From the cell containing the given text, extract its center point as (X, Y) coordinate. 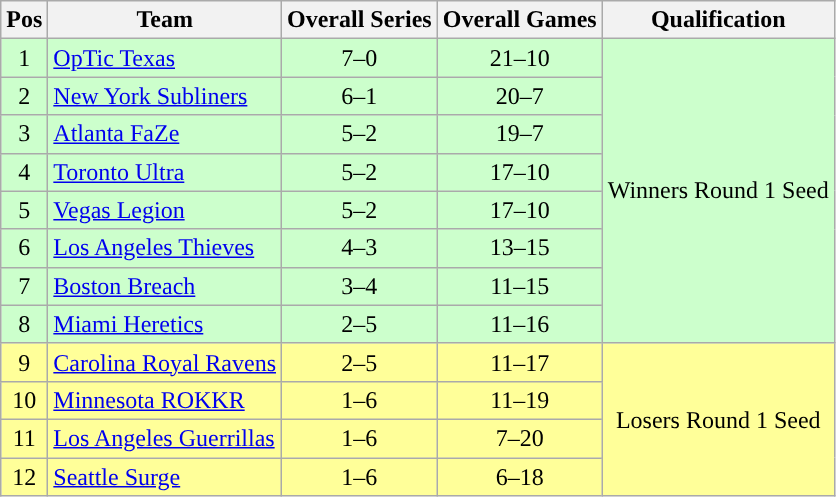
7 (24, 286)
21–10 (520, 58)
OpTic Texas (165, 58)
Team (165, 20)
6 (24, 248)
Los Angeles Guerrillas (165, 438)
6–1 (360, 96)
Winners Round 1 Seed (718, 191)
11–15 (520, 286)
4 (24, 172)
7–0 (360, 58)
Minnesota ROKKR (165, 400)
8 (24, 324)
11–17 (520, 362)
Losers Round 1 Seed (718, 419)
Carolina Royal Ravens (165, 362)
Seattle Surge (165, 477)
Pos (24, 20)
2 (24, 96)
3 (24, 134)
Boston Breach (165, 286)
Atlanta FaZe (165, 134)
20–7 (520, 96)
12 (24, 477)
New York Subliners (165, 96)
Qualification (718, 20)
11–16 (520, 324)
3–4 (360, 286)
13–15 (520, 248)
Overall Games (520, 20)
Los Angeles Thieves (165, 248)
Toronto Ultra (165, 172)
11 (24, 438)
1 (24, 58)
6–18 (520, 477)
5 (24, 210)
Vegas Legion (165, 210)
9 (24, 362)
19–7 (520, 134)
Miami Heretics (165, 324)
10 (24, 400)
Overall Series (360, 20)
11–19 (520, 400)
4–3 (360, 248)
7–20 (520, 438)
